For the text-containing cell, return its midpoint in [x, y] coordinate format. 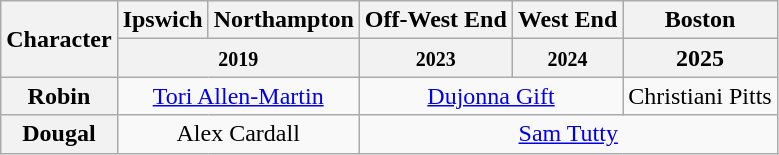
Christiani Pitts [700, 96]
2025 [700, 58]
Tori Allen-Martin [238, 96]
Northampton [284, 20]
Dougal [59, 134]
Boston [700, 20]
Ipswich [162, 20]
Dujonna Gift [491, 96]
Alex Cardall [238, 134]
2024 [567, 58]
Sam Tutty [568, 134]
Off-West End [436, 20]
2023 [436, 58]
West End [567, 20]
2019 [238, 58]
Character [59, 39]
Robin [59, 96]
